Pinpoint the cell where the given text exists, returning its (x, y) midpoint coordinate. 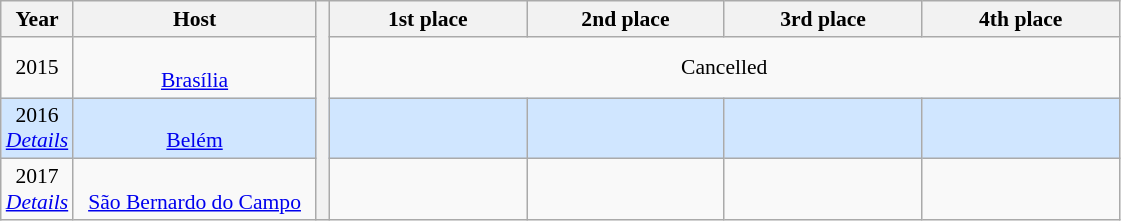
Host (194, 19)
Brasília (194, 68)
2015 (37, 68)
2016Details (37, 128)
1st place (428, 19)
2017Details (37, 190)
Year (37, 19)
2nd place (626, 19)
Cancelled (724, 68)
3rd place (823, 19)
Belém (194, 128)
4th place (1021, 19)
São Bernardo do Campo (194, 190)
